For the text-containing cell, return its midpoint in (X, Y) coordinate format. 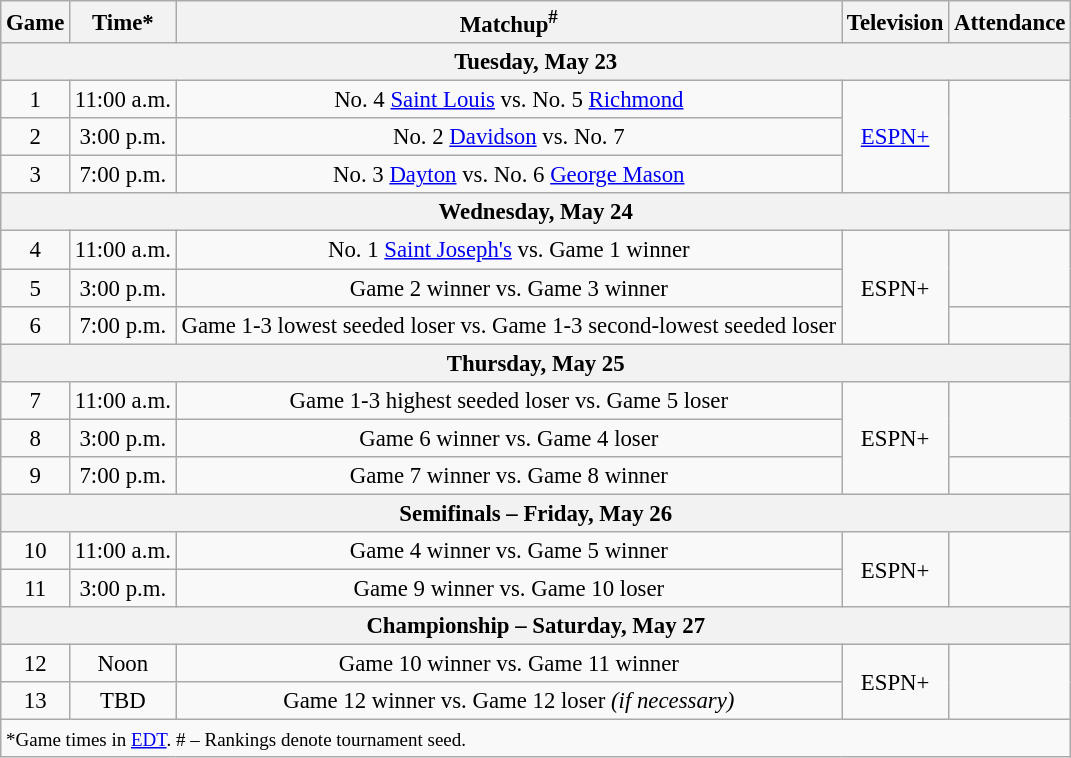
Game 1-3 highest seeded loser vs. Game 5 loser (508, 400)
Attendance (1010, 22)
13 (36, 701)
Television (896, 22)
No. 1 Saint Joseph's vs. Game 1 winner (508, 250)
Game 2 winner vs. Game 3 winner (508, 288)
Game 7 winner vs. Game 8 winner (508, 476)
Game 6 winner vs. Game 4 loser (508, 438)
Matchup# (508, 22)
No. 3 Dayton vs. No. 6 George Mason (508, 175)
TBD (124, 701)
9 (36, 476)
Thursday, May 25 (536, 363)
10 (36, 551)
8 (36, 438)
Semifinals – Friday, May 26 (536, 513)
Time* (124, 22)
Game 9 winner vs. Game 10 loser (508, 588)
Game 12 winner vs. Game 12 loser (if necessary) (508, 701)
*Game times in EDT. # – Rankings denote tournament seed. (536, 739)
No. 4 Saint Louis vs. No. 5 Richmond (508, 100)
Game 10 winner vs. Game 11 winner (508, 664)
6 (36, 325)
Noon (124, 664)
2 (36, 137)
Tuesday, May 23 (536, 62)
Wednesday, May 24 (536, 213)
4 (36, 250)
3 (36, 175)
Game (36, 22)
Game 1-3 lowest seeded loser vs. Game 1-3 second-lowest seeded loser (508, 325)
Championship – Saturday, May 27 (536, 626)
11 (36, 588)
1 (36, 100)
5 (36, 288)
7 (36, 400)
12 (36, 664)
No. 2 Davidson vs. No. 7 (508, 137)
Game 4 winner vs. Game 5 winner (508, 551)
